Output the [x, y] coordinate of the center of the cell containing the given text.  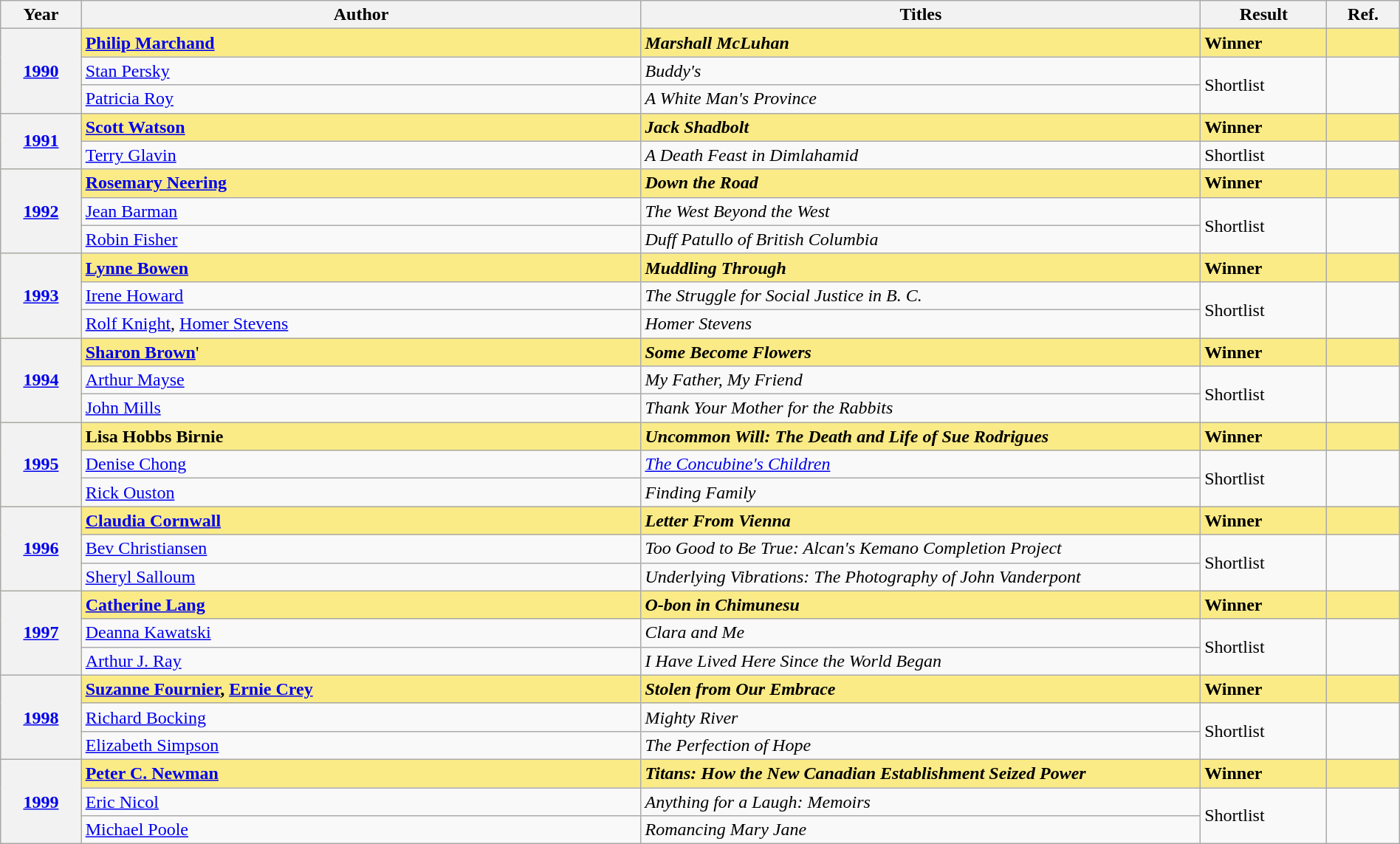
Clara and Me [921, 633]
Eric Nicol [361, 801]
Claudia Cornwall [361, 521]
1991 [41, 141]
Buddy's [921, 71]
Anything for a Laugh: Memoirs [921, 801]
Sheryl Salloum [361, 577]
Duff Patullo of British Columbia [921, 239]
Sharon Brown' [361, 352]
Patricia Roy [361, 99]
Year [41, 15]
Some Become Flowers [921, 352]
Deanna Kawatski [361, 633]
1994 [41, 380]
Stolen from Our Embrace [921, 689]
Philip Marchand [361, 43]
Finding Family [921, 493]
Scott Watson [361, 127]
A White Man's Province [921, 99]
Jean Barman [361, 211]
Arthur J. Ray [361, 661]
Lisa Hobbs Birnie [361, 436]
Bev Christiansen [361, 549]
Robin Fisher [361, 239]
Lynne Bowen [361, 267]
The Perfection of Hope [921, 745]
Mighty River [921, 717]
Homer Stevens [921, 323]
The Concubine's Children [921, 464]
Elizabeth Simpson [361, 745]
Thank Your Mother for the Rabbits [921, 408]
Michael Poole [361, 830]
Down the Road [921, 183]
Uncommon Will: The Death and Life of Sue Rodrigues [921, 436]
Irene Howard [361, 295]
The West Beyond the West [921, 211]
Author [361, 15]
1995 [41, 464]
Catherine Lang [361, 605]
The Struggle for Social Justice in B. C. [921, 295]
1997 [41, 633]
Suzanne Fournier, Ernie Crey [361, 689]
Jack Shadbolt [921, 127]
1996 [41, 549]
Muddling Through [921, 267]
1998 [41, 717]
Arthur Mayse [361, 380]
Peter C. Newman [361, 773]
Stan Persky [361, 71]
1990 [41, 71]
1993 [41, 295]
Denise Chong [361, 464]
Rolf Knight, Homer Stevens [361, 323]
Terry Glavin [361, 155]
Titles [921, 15]
Ref. [1363, 15]
Result [1264, 15]
My Father, My Friend [921, 380]
Titans: How the New Canadian Establishment Seized Power [921, 773]
John Mills [361, 408]
Too Good to Be True: Alcan's Kemano Completion Project [921, 549]
Underlying Vibrations: The Photography of John Vanderpont [921, 577]
I Have Lived Here Since the World Began [921, 661]
1999 [41, 801]
Rosemary Neering [361, 183]
Marshall McLuhan [921, 43]
Letter From Vienna [921, 521]
A Death Feast in Dimlahamid [921, 155]
Romancing Mary Jane [921, 830]
Richard Bocking [361, 717]
1992 [41, 211]
Rick Ouston [361, 493]
O-bon in Chimunesu [921, 605]
